Pinpoint the cell where the given text exists, returning its (x, y) midpoint coordinate. 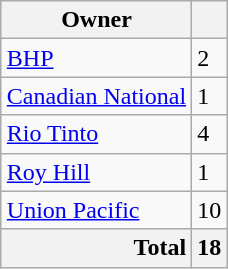
10 (210, 210)
2 (210, 58)
Total (96, 248)
Rio Tinto (96, 134)
Roy Hill (96, 172)
Canadian National (96, 96)
18 (210, 248)
Owner (96, 20)
4 (210, 134)
BHP (96, 58)
Union Pacific (96, 210)
